Identify which cell holds the provided text, then report its [X, Y] central coordinate. 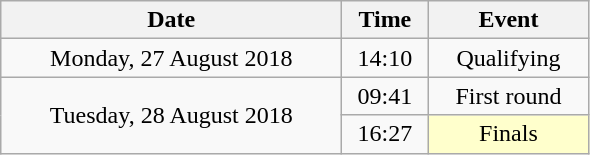
Tuesday, 28 August 2018 [172, 115]
16:27 [385, 134]
Event [508, 20]
Qualifying [508, 58]
Finals [508, 134]
09:41 [385, 96]
First round [508, 96]
14:10 [385, 58]
Monday, 27 August 2018 [172, 58]
Date [172, 20]
Time [385, 20]
